From the cell containing the given text, extract its center point as [X, Y] coordinate. 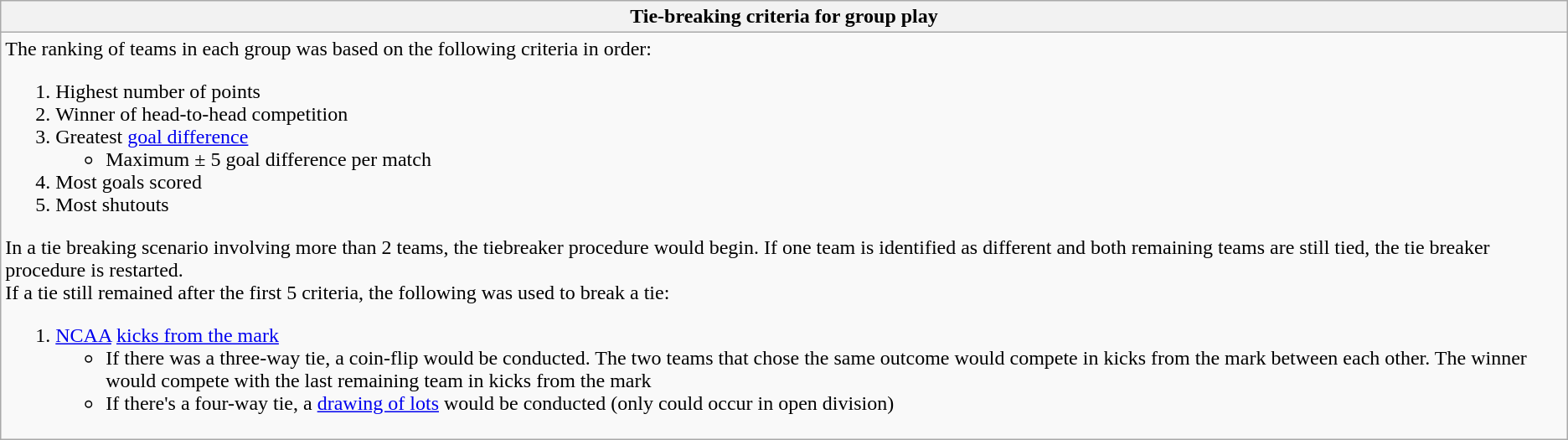
Tie-breaking criteria for group play [784, 17]
